Return (X, Y) of the center of cell containing provided text 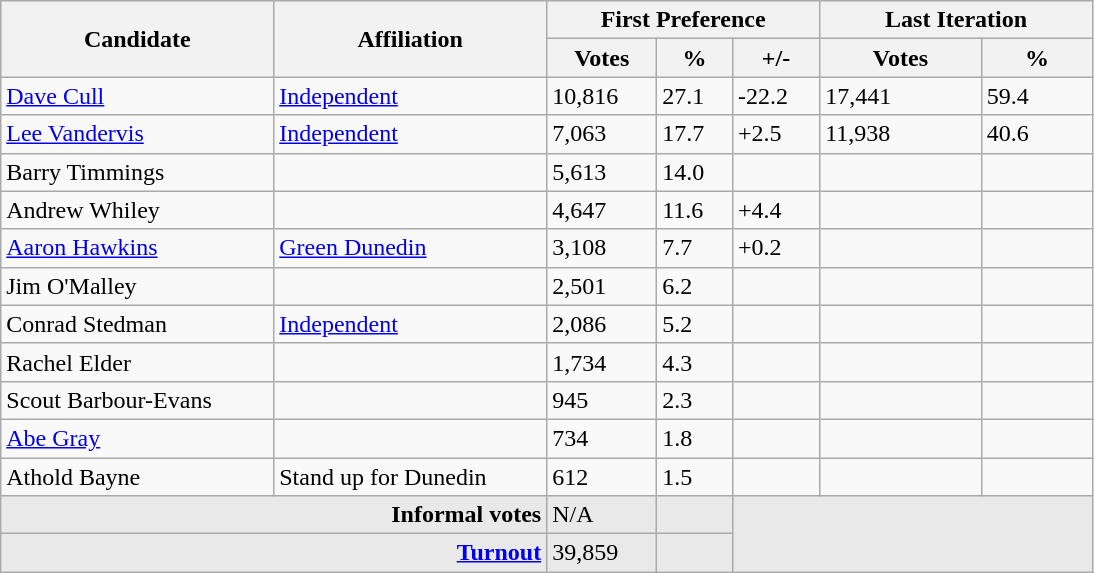
Athold Bayne (138, 477)
Conrad Stedman (138, 324)
+/- (776, 58)
7.7 (695, 248)
Jim O'Malley (138, 286)
Dave Cull (138, 96)
14.0 (695, 172)
7,063 (602, 134)
2.3 (695, 400)
-22.2 (776, 96)
Andrew Whiley (138, 210)
39,859 (602, 553)
945 (602, 400)
6.2 (695, 286)
4.3 (695, 362)
11,938 (901, 134)
5.2 (695, 324)
Aaron Hawkins (138, 248)
Stand up for Dunedin (410, 477)
5,613 (602, 172)
Barry Timmings (138, 172)
10,816 (602, 96)
Scout Barbour-Evans (138, 400)
40.6 (1036, 134)
Affiliation (410, 39)
Last Iteration (956, 20)
17,441 (901, 96)
2,086 (602, 324)
First Preference (684, 20)
17.7 (695, 134)
2,501 (602, 286)
Abe Gray (138, 438)
1,734 (602, 362)
734 (602, 438)
Rachel Elder (138, 362)
Turnout (274, 553)
4,647 (602, 210)
1.8 (695, 438)
+0.2 (776, 248)
Informal votes (274, 515)
11.6 (695, 210)
N/A (602, 515)
+2.5 (776, 134)
Candidate (138, 39)
Lee Vandervis (138, 134)
59.4 (1036, 96)
612 (602, 477)
3,108 (602, 248)
+4.4 (776, 210)
27.1 (695, 96)
1.5 (695, 477)
Green Dunedin (410, 248)
